Capture the cell that displays the provided text and extract its (x, y) central coordinate. 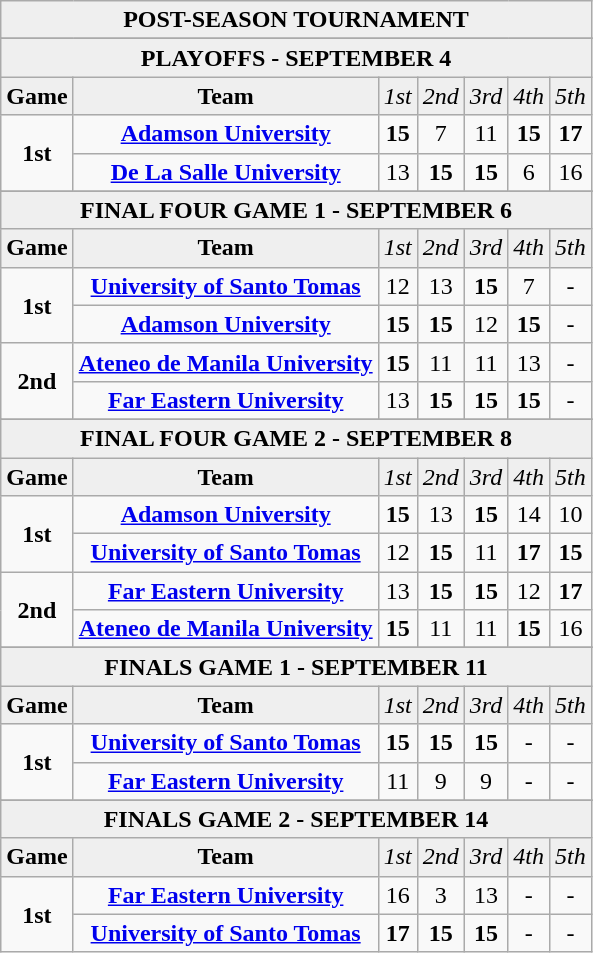
10 (571, 515)
FINAL FOUR GAME 1 - SEPTEMBER 6 (296, 210)
FINAL FOUR GAME 2 - SEPTEMBER 8 (296, 438)
6 (529, 172)
14 (529, 515)
FINALS GAME 1 - SEPTEMBER 11 (296, 667)
FINALS GAME 2 - SEPTEMBER 14 (296, 819)
3 (440, 895)
PLAYOFFS - SEPTEMBER 4 (296, 58)
De La Salle University (226, 172)
POST-SEASON TOURNAMENT (296, 20)
